Detect which cell encompasses the target text, then output its [x, y] center coordinate. 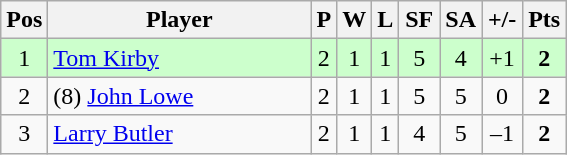
+1 [502, 58]
+/- [502, 20]
SA [461, 20]
–1 [502, 134]
(8) John Lowe [180, 96]
Pos [24, 20]
3 [24, 134]
Player [180, 20]
L [386, 20]
Larry Butler [180, 134]
Pts [544, 20]
W [354, 20]
Tom Kirby [180, 58]
0 [502, 96]
P [324, 20]
SF [420, 20]
